Identify which cell holds the provided text, then report its (x, y) central coordinate. 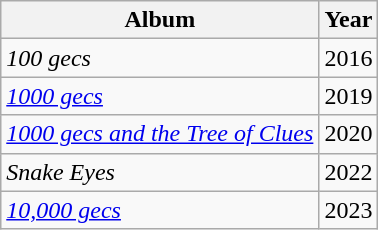
2019 (348, 96)
Album (160, 20)
Snake Eyes (160, 172)
1000 gecs (160, 96)
1000 gecs and the Tree of Clues (160, 134)
2023 (348, 210)
10,000 gecs (160, 210)
100 gecs (160, 58)
2016 (348, 58)
Year (348, 20)
2020 (348, 134)
2022 (348, 172)
